Identify which cell holds the provided text, then report its [X, Y] central coordinate. 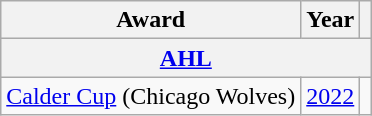
AHL [186, 58]
Award [151, 20]
Year [330, 20]
2022 [330, 96]
Calder Cup (Chicago Wolves) [151, 96]
